Output the [x, y] coordinate of the center of the cell containing the given text.  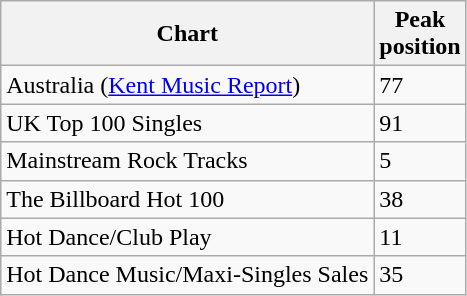
Hot Dance Music/Maxi-Singles Sales [188, 275]
Chart [188, 34]
Hot Dance/Club Play [188, 237]
Peakposition [420, 34]
35 [420, 275]
91 [420, 123]
The Billboard Hot 100 [188, 199]
77 [420, 85]
Mainstream Rock Tracks [188, 161]
5 [420, 161]
11 [420, 237]
38 [420, 199]
UK Top 100 Singles [188, 123]
Australia (Kent Music Report) [188, 85]
